Extract the [x, y] coordinate from the center of the cell holding the provided text.  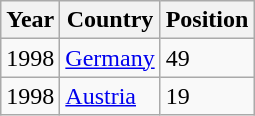
Austria [110, 96]
Year [30, 20]
Position [207, 20]
49 [207, 58]
Country [110, 20]
Germany [110, 58]
19 [207, 96]
